Extract the (X, Y) coordinate from the center of the cell holding the provided text.  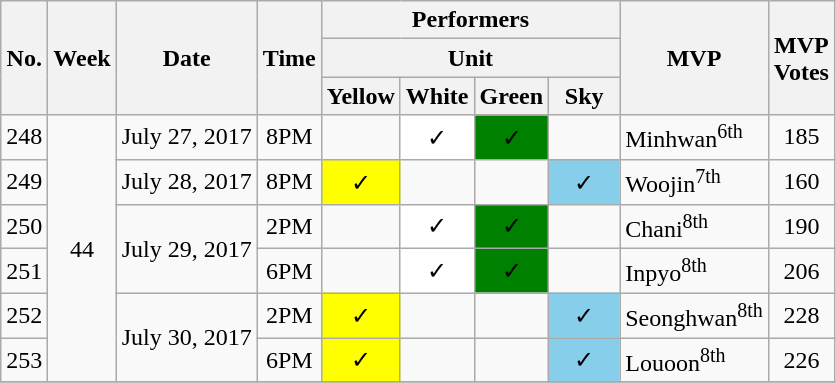
190 (801, 226)
Date (186, 58)
44 (82, 248)
MVP Votes (801, 58)
White (437, 96)
252 (24, 316)
Unit (470, 58)
Time (289, 58)
No. (24, 58)
248 (24, 138)
Yellow (360, 96)
Green (512, 96)
Chani8th (694, 226)
July 27, 2017 (186, 138)
251 (24, 272)
Seonghwan8th (694, 316)
250 (24, 226)
Louoon8th (694, 360)
Performers (470, 20)
185 (801, 138)
July 29, 2017 (186, 248)
249 (24, 182)
Minhwan6th (694, 138)
206 (801, 272)
Inpyo8th (694, 272)
226 (801, 360)
160 (801, 182)
253 (24, 360)
July 28, 2017 (186, 182)
MVP (694, 58)
Sky (584, 96)
July 30, 2017 (186, 338)
Woojin7th (694, 182)
228 (801, 316)
Week (82, 58)
